Determine the [x, y] coordinate at the center of the cell enclosing the given text.  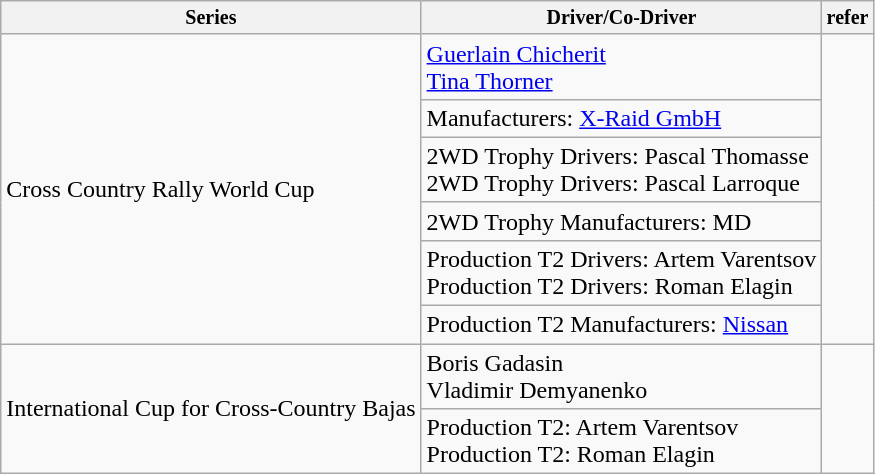
2WD Trophy Drivers: Pascal Thomasse2WD Trophy Drivers: Pascal Larroque [622, 170]
refer [848, 18]
2WD Trophy Manufacturers: MD [622, 221]
Production T2: Artem VarentsovProduction T2: Roman Elagin [622, 442]
Guerlain Chicherit Tina Thorner [622, 66]
International Cup for Cross-Country Bajas [211, 409]
Boris Gadasin Vladimir Demyanenko [622, 376]
Cross Country Rally World Cup [211, 188]
Series [211, 18]
Production T2 Drivers: Artem VarentsovProduction T2 Drivers: Roman Elagin [622, 272]
Driver/Co-Driver [622, 18]
Production T2 Manufacturers: Nissan [622, 325]
Manufacturers: X-Raid GmbH [622, 118]
